Detect which cell encompasses the target text, then output its [x, y] center coordinate. 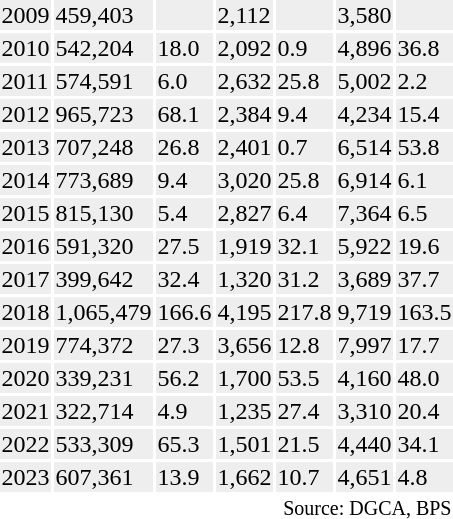
2,384 [244, 114]
591,320 [104, 246]
4,651 [364, 477]
5,002 [364, 81]
0.7 [304, 147]
1,501 [244, 444]
2020 [26, 378]
53.8 [424, 147]
53.5 [304, 378]
707,248 [104, 147]
2011 [26, 81]
0.9 [304, 48]
965,723 [104, 114]
19.6 [424, 246]
339,231 [104, 378]
607,361 [104, 477]
2009 [26, 15]
2021 [26, 411]
34.1 [424, 444]
774,372 [104, 345]
2012 [26, 114]
1,320 [244, 279]
1,700 [244, 378]
6,914 [364, 180]
48.0 [424, 378]
20.4 [424, 411]
12.8 [304, 345]
26.8 [184, 147]
4.9 [184, 411]
4,896 [364, 48]
2016 [26, 246]
5.4 [184, 213]
5,922 [364, 246]
399,642 [104, 279]
2010 [26, 48]
4,160 [364, 378]
1,065,479 [104, 312]
65.3 [184, 444]
166.6 [184, 312]
6.4 [304, 213]
815,130 [104, 213]
217.8 [304, 312]
6.1 [424, 180]
322,714 [104, 411]
2023 [26, 477]
7,364 [364, 213]
2017 [26, 279]
6.0 [184, 81]
17.7 [424, 345]
2,401 [244, 147]
2019 [26, 345]
533,309 [104, 444]
2,632 [244, 81]
773,689 [104, 180]
1,662 [244, 477]
27.4 [304, 411]
21.5 [304, 444]
2,827 [244, 213]
27.3 [184, 345]
18.0 [184, 48]
542,204 [104, 48]
4,234 [364, 114]
2018 [26, 312]
15.4 [424, 114]
4.8 [424, 477]
31.2 [304, 279]
2.2 [424, 81]
459,403 [104, 15]
10.7 [304, 477]
27.5 [184, 246]
574,591 [104, 81]
36.8 [424, 48]
4,195 [244, 312]
7,997 [364, 345]
37.7 [424, 279]
2014 [26, 180]
13.9 [184, 477]
2,112 [244, 15]
1,235 [244, 411]
68.1 [184, 114]
3,580 [364, 15]
32.1 [304, 246]
32.4 [184, 279]
6,514 [364, 147]
4,440 [364, 444]
2015 [26, 213]
3,020 [244, 180]
3,689 [364, 279]
2022 [26, 444]
6.5 [424, 213]
1,919 [244, 246]
2,092 [244, 48]
3,656 [244, 345]
163.5 [424, 312]
9,719 [364, 312]
56.2 [184, 378]
3,310 [364, 411]
2013 [26, 147]
